Find where the given text appears and provide that cell's center as (x, y) coordinate. 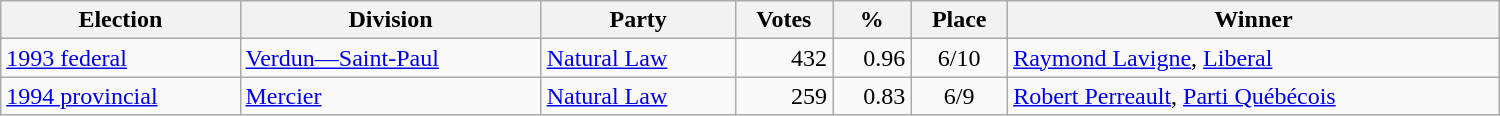
Election (120, 20)
6/9 (960, 96)
Mercier (390, 96)
Robert Perreault, Parti Québécois (1254, 96)
Votes (784, 20)
0.96 (872, 58)
Party (638, 20)
6/10 (960, 58)
Raymond Lavigne, Liberal (1254, 58)
Place (960, 20)
% (872, 20)
0.83 (872, 96)
Winner (1254, 20)
1993 federal (120, 58)
432 (784, 58)
1994 provincial (120, 96)
Division (390, 20)
259 (784, 96)
Verdun—Saint-Paul (390, 58)
